Locate the cell with the specified text and output its [x, y] center coordinate. 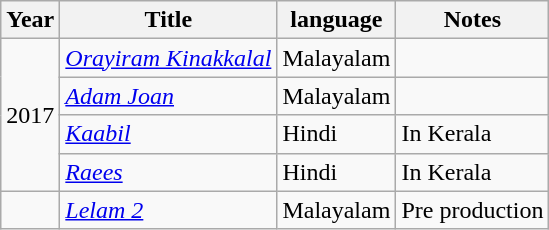
Notes [472, 20]
Kaabil [168, 134]
2017 [30, 115]
language [336, 20]
Lelam 2 [168, 210]
Pre production [472, 210]
Adam Joan [168, 96]
Title [168, 20]
Raees [168, 172]
Year [30, 20]
Orayiram Kinakkalal [168, 58]
